Return [x, y] of the center of cell containing provided text 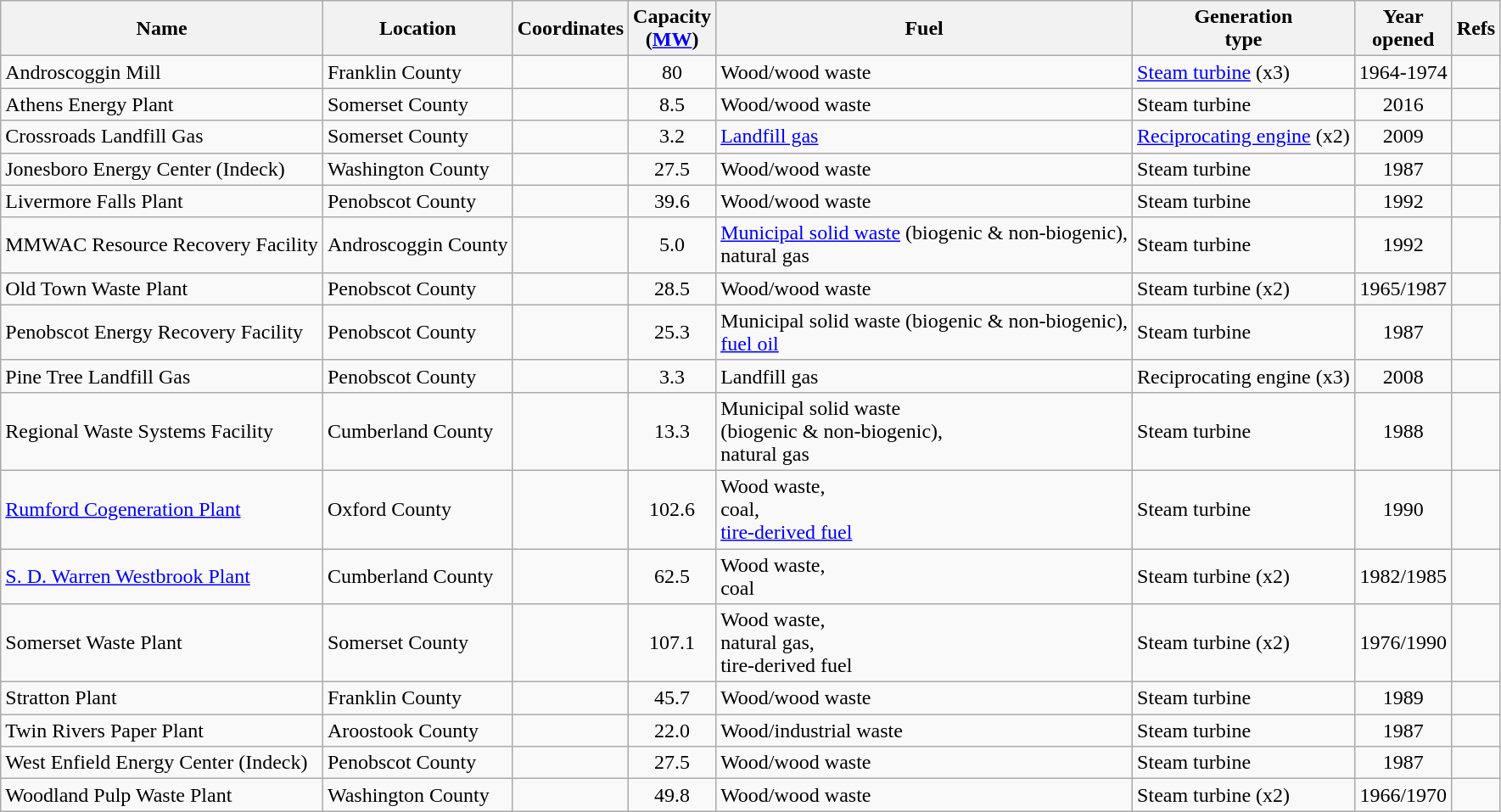
45.7 [672, 698]
Stratton Plant [162, 698]
Twin Rivers Paper Plant [162, 731]
Livermore Falls Plant [162, 201]
39.6 [672, 201]
Fuel [925, 29]
5.0 [672, 244]
S. D. Warren Westbrook Plant [162, 575]
Crossroads Landfill Gas [162, 137]
Yearopened [1403, 29]
Androscoggin County [417, 244]
1976/1990 [1403, 643]
1989 [1403, 698]
8.5 [672, 104]
Penobscot Energy Recovery Facility [162, 333]
Pine Tree Landfill Gas [162, 376]
62.5 [672, 575]
1964-1974 [1403, 72]
Woodland Pulp Waste Plant [162, 795]
49.8 [672, 795]
West Enfield Energy Center (Indeck) [162, 763]
3.3 [672, 376]
3.2 [672, 137]
102.6 [672, 509]
2009 [1403, 137]
Refs [1476, 29]
Location [417, 29]
Somerset Waste Plant [162, 643]
Municipal solid waste(biogenic & non-biogenic),natural gas [925, 431]
1990 [1403, 509]
Municipal solid waste (biogenic & non-biogenic),fuel oil [925, 333]
Wood waste,natural gas,tire-derived fuel [925, 643]
22.0 [672, 731]
Aroostook County [417, 731]
13.3 [672, 431]
Wood waste,coal,tire-derived fuel [925, 509]
28.5 [672, 288]
80 [672, 72]
Reciprocating engine (x3) [1244, 376]
2008 [1403, 376]
25.3 [672, 333]
MMWAC Resource Recovery Facility [162, 244]
Regional Waste Systems Facility [162, 431]
1965/1987 [1403, 288]
Reciprocating engine (x2) [1244, 137]
1966/1970 [1403, 795]
Androscoggin Mill [162, 72]
Steam turbine (x3) [1244, 72]
Coordinates [570, 29]
Generationtype [1244, 29]
Old Town Waste Plant [162, 288]
107.1 [672, 643]
1988 [1403, 431]
Wood waste,coal [925, 575]
Rumford Cogeneration Plant [162, 509]
Oxford County [417, 509]
2016 [1403, 104]
Jonesboro Energy Center (Indeck) [162, 169]
1982/1985 [1403, 575]
Wood/industrial waste [925, 731]
Municipal solid waste (biogenic & non-biogenic),natural gas [925, 244]
Athens Energy Plant [162, 104]
Name [162, 29]
Capacity(MW) [672, 29]
